Locate the cell with the specified text and output its (x, y) center coordinate. 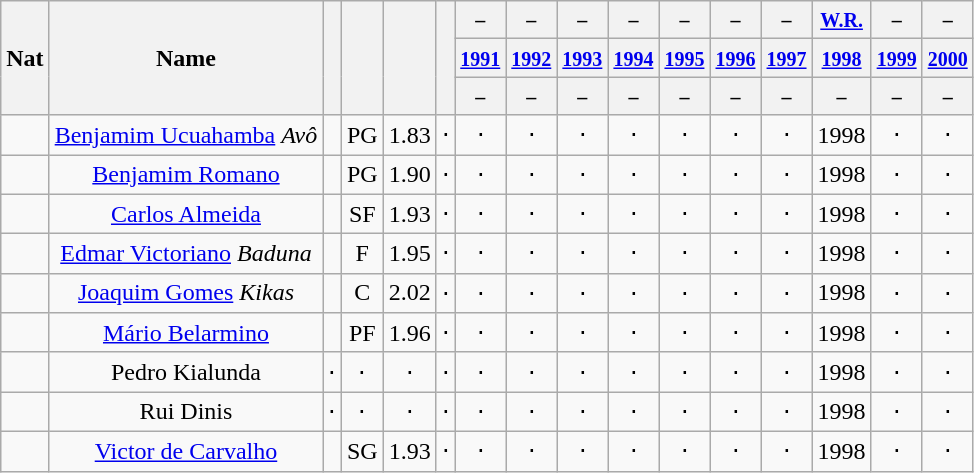
W.R. (842, 20)
1.95 (410, 254)
1994 (634, 58)
Nat (25, 58)
1999 (896, 58)
SG (362, 451)
Benjamim Ucuahamba Avô (186, 135)
Victor de Carvalho (186, 451)
1995 (684, 58)
1996 (736, 58)
Pedro Kialunda (186, 372)
1.96 (410, 333)
Mário Belarmino (186, 333)
2000 (948, 58)
C (362, 293)
Rui Dinis (186, 412)
Edmar Victoriano Baduna (186, 254)
PF (362, 333)
Joaquim Gomes Kikas (186, 293)
Carlos Almeida (186, 214)
1993 (582, 58)
1.83 (410, 135)
Benjamim Romano (186, 174)
SF (362, 214)
1997 (786, 58)
2.02 (410, 293)
1991 (480, 58)
F (362, 254)
Name (186, 58)
1.90 (410, 174)
1992 (532, 58)
